Pinpoint the cell where the given text exists, returning its (X, Y) midpoint coordinate. 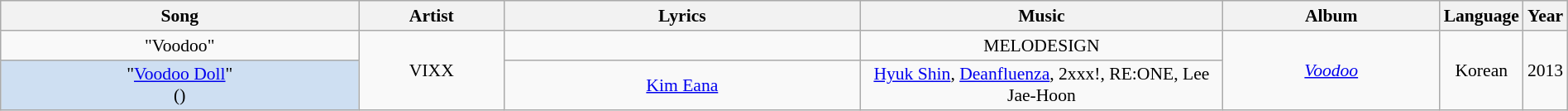
Song (180, 16)
Lyrics (682, 16)
Voodoo (1331, 70)
Korean (1482, 70)
Album (1331, 16)
MELODESIGN (1042, 45)
VIXX (432, 70)
Artist (432, 16)
"Voodoo" (180, 45)
Year (1545, 16)
Music (1042, 16)
Language (1482, 16)
Kim Eana (682, 84)
Hyuk Shin, Deanfluenza, 2xxx!, RE:ONE, Lee Jae-Hoon (1042, 84)
"Voodoo Doll"() (180, 84)
2013 (1545, 70)
